Return (x, y) of the center of cell containing provided text 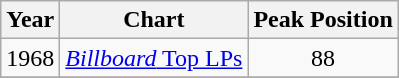
88 (323, 58)
Billboard Top LPs (154, 58)
Chart (154, 20)
Peak Position (323, 20)
Year (30, 20)
1968 (30, 58)
